Scan for the cell matching the given text and deliver its (X, Y) coordinate at center. 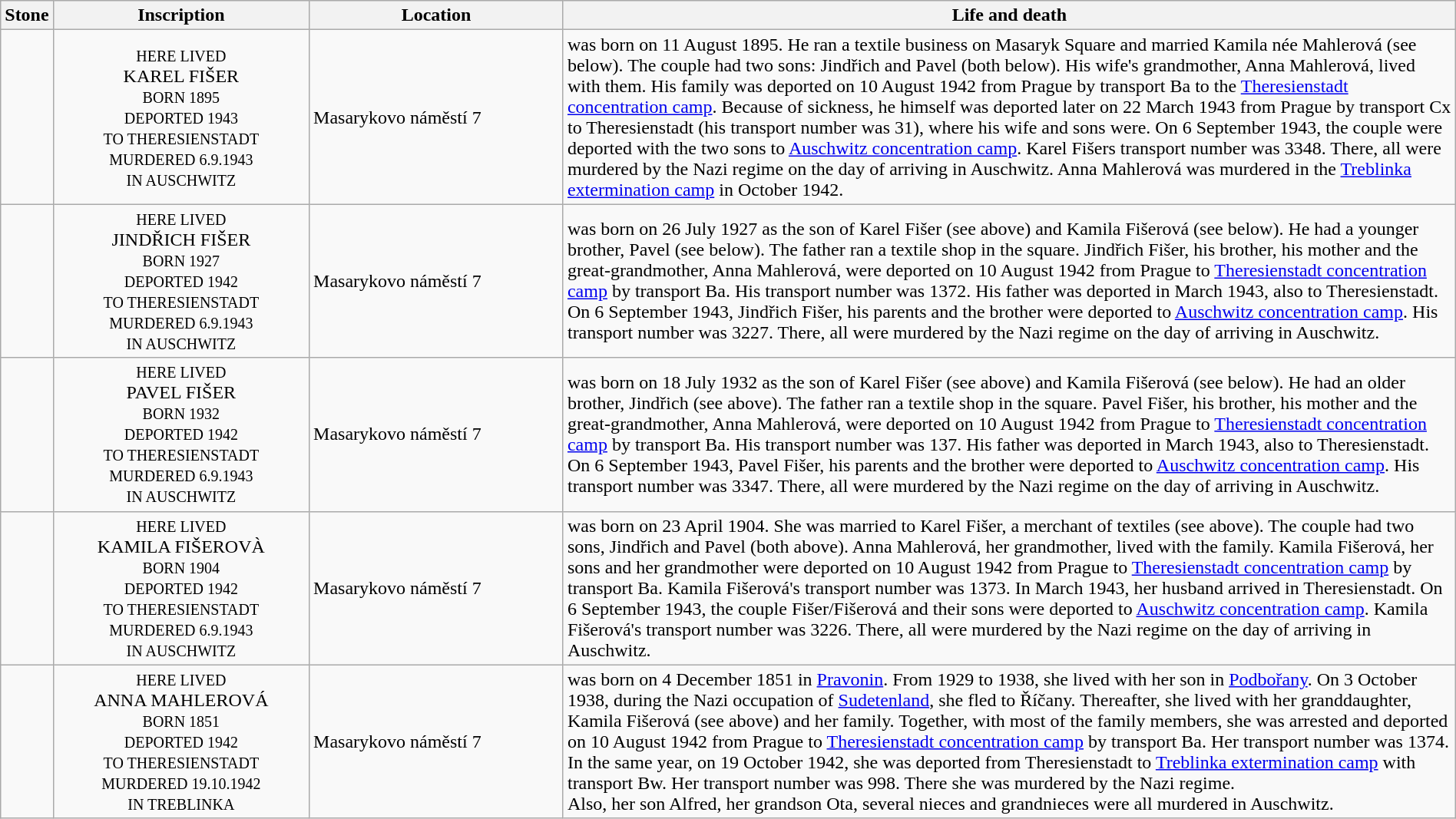
Inscription (181, 15)
HERE LIVEDANNA MAHLEROVÁBORN 1851DEPORTED 1942TO THERESIENSTADTMURDERED 19.10.1942IN TREBLINKA (181, 741)
Location (436, 15)
Stone (27, 15)
Life and death (1009, 15)
HERE LIVEDKAREL FIŠERBORN 1895DEPORTED 1943TO THERESIENSTADTMURDERED 6.9.1943IN AUSCHWITZ (181, 117)
HERE LIVEDPAVEL FIŠERBORN 1932DEPORTED 1942TO THERESIENSTADTMURDERED 6.9.1943IN AUSCHWITZ (181, 434)
HERE LIVEDJINDŘICH FIŠERBORN 1927DEPORTED 1942TO THERESIENSTADTMURDERED 6.9.1943IN AUSCHWITZ (181, 281)
HERE LIVEDKAMILA FIŠEROVÀBORN 1904DEPORTED 1942TO THERESIENSTADTMURDERED 6.9.1943IN AUSCHWITZ (181, 588)
